From the cell containing the given text, extract its center point as (X, Y) coordinate. 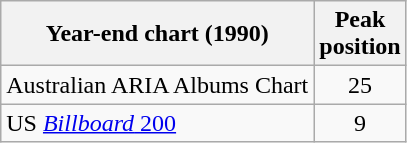
Australian ARIA Albums Chart (158, 85)
US Billboard 200 (158, 123)
9 (360, 123)
Year-end chart (1990) (158, 34)
25 (360, 85)
Peakposition (360, 34)
